Locate the cell with the specified text and output its [x, y] center coordinate. 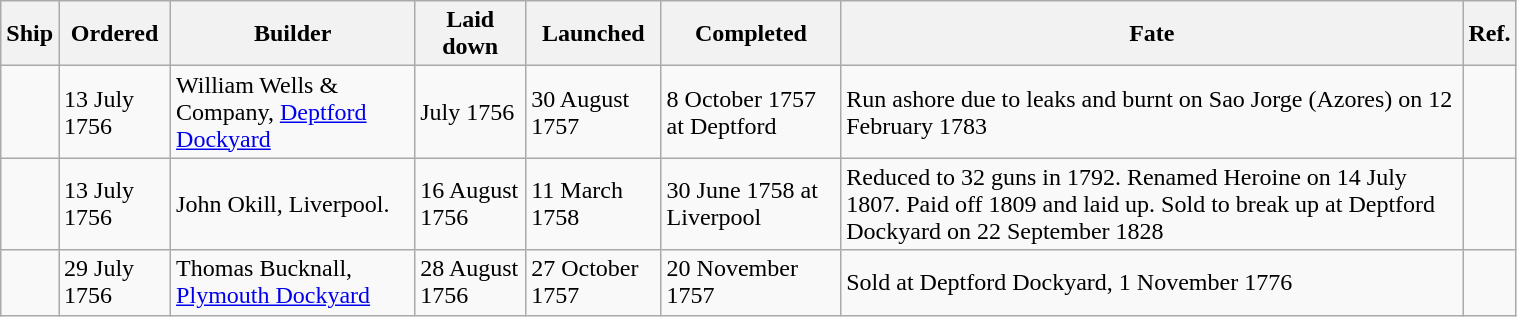
July 1756 [470, 112]
Ref. [1490, 34]
Laid down [470, 34]
Launched [594, 34]
29 July 1756 [115, 282]
11 March 1758 [594, 204]
Builder [293, 34]
Sold at Deptford Dockyard, 1 November 1776 [1152, 282]
Ship [30, 34]
Reduced to 32 guns in 1792. Renamed Heroine on 14 July 1807. Paid off 1809 and laid up. Sold to break up at Deptford Dockyard on 22 September 1828 [1152, 204]
8 October 1757 at Deptford [751, 112]
Fate [1152, 34]
Run ashore due to leaks and burnt on Sao Jorge (Azores) on 12 February 1783 [1152, 112]
30 June 1758 at Liverpool [751, 204]
Completed [751, 34]
Thomas Bucknall, Plymouth Dockyard [293, 282]
William Wells & Company, Deptford Dockyard [293, 112]
16 August 1756 [470, 204]
20 November 1757 [751, 282]
27 October 1757 [594, 282]
28 August 1756 [470, 282]
30 August 1757 [594, 112]
John Okill, Liverpool. [293, 204]
Ordered [115, 34]
